Find where the given text appears and provide that cell's center as (x, y) coordinate. 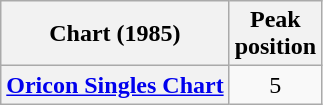
Peakposition (275, 34)
5 (275, 85)
Chart (1985) (115, 34)
Oricon Singles Chart (115, 85)
